Return [x, y] of the center of cell containing provided text 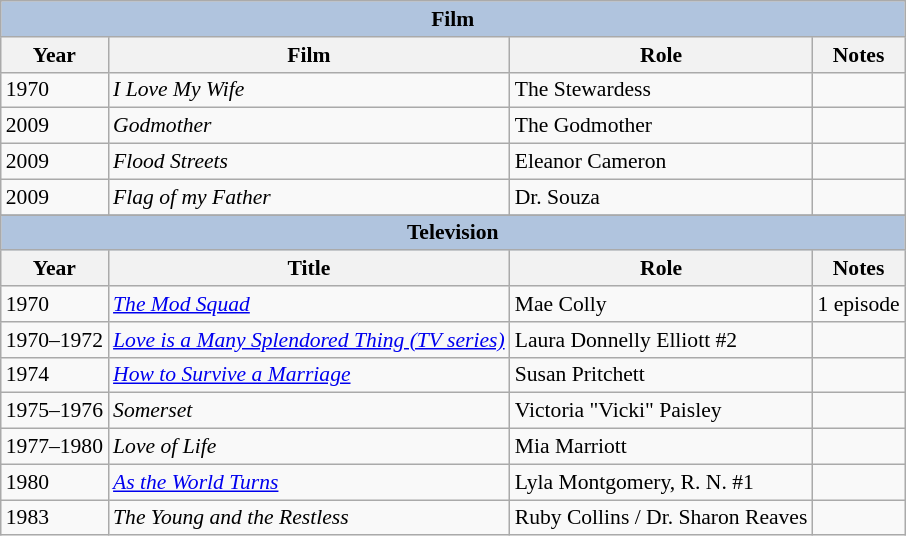
Mae Colly [662, 304]
Flood Streets [309, 162]
How to Survive a Marriage [309, 375]
Mia Marriott [662, 447]
Flag of my Father [309, 197]
As the World Turns [309, 482]
Eleanor Cameron [662, 162]
Laura Donnelly Elliott #2 [662, 340]
1980 [54, 482]
Love is a Many Splendored Thing (TV series) [309, 340]
1974 [54, 375]
Somerset [309, 411]
Lyla Montgomery, R. N. #1 [662, 482]
The Mod Squad [309, 304]
Ruby Collins / Dr. Sharon Reaves [662, 518]
Godmother [309, 126]
Love of Life [309, 447]
Victoria "Vicki" Paisley [662, 411]
1975–1976 [54, 411]
Dr. Souza [662, 197]
Television [453, 233]
Susan Pritchett [662, 375]
I Love My Wife [309, 90]
1983 [54, 518]
The Young and the Restless [309, 518]
The Stewardess [662, 90]
Title [309, 269]
1 episode [858, 304]
1977–1980 [54, 447]
1970–1972 [54, 340]
The Godmother [662, 126]
